Find where the given text appears and provide that cell's center as [X, Y] coordinate. 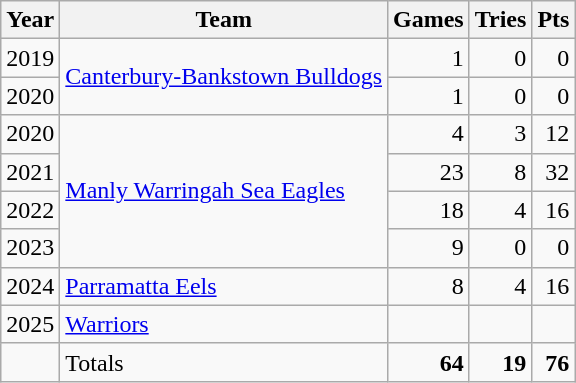
12 [554, 134]
2023 [30, 248]
Canterbury-Bankstown Bulldogs [224, 77]
18 [429, 210]
Team [224, 20]
2022 [30, 210]
Year [30, 20]
Warriors [224, 324]
Games [429, 20]
Totals [224, 362]
2025 [30, 324]
3 [500, 134]
Tries [500, 20]
2021 [30, 172]
9 [429, 248]
2019 [30, 58]
64 [429, 362]
32 [554, 172]
23 [429, 172]
Parramatta Eels [224, 286]
Manly Warringah Sea Eagles [224, 191]
76 [554, 362]
2024 [30, 286]
Pts [554, 20]
19 [500, 362]
